Return the (X, Y) coordinate for the center point of the cell that contains the specified text.  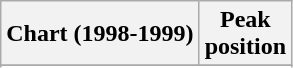
Chart (1998-1999) (100, 34)
Peakposition (245, 34)
